Detect which cell encompasses the target text, then output its [x, y] center coordinate. 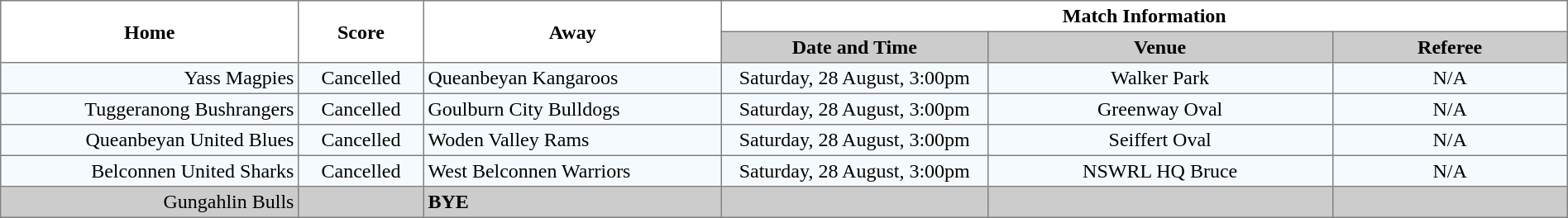
Gungahlin Bulls [150, 202]
Match Information [1145, 17]
Belconnen United Sharks [150, 171]
BYE [572, 202]
Away [572, 31]
Queanbeyan United Blues [150, 140]
Seiffert Oval [1159, 140]
Home [150, 31]
Tuggeranong Bushrangers [150, 109]
Greenway Oval [1159, 109]
Yass Magpies [150, 78]
West Belconnen Warriors [572, 171]
Score [361, 31]
Walker Park [1159, 78]
Venue [1159, 47]
Woden Valley Rams [572, 140]
Date and Time [854, 47]
Queanbeyan Kangaroos [572, 78]
Goulburn City Bulldogs [572, 109]
Referee [1450, 47]
NSWRL HQ Bruce [1159, 171]
